Determine the [X, Y] coordinate at the center of the cell enclosing the given text.  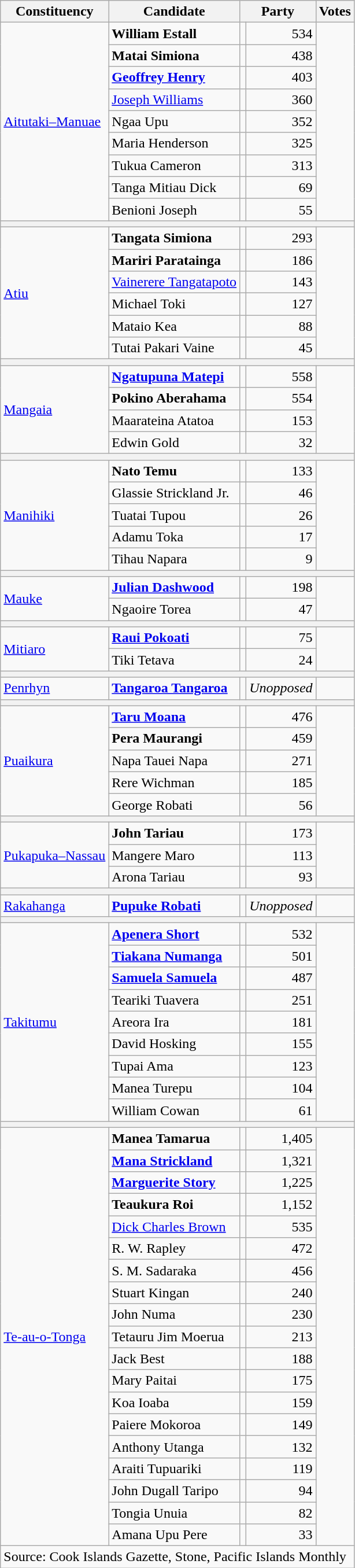
Geoffrey Henry [175, 78]
Atiu [54, 293]
94 [281, 1490]
Anthony Utanga [175, 1447]
535 [281, 1227]
Araiti Tupuariki [175, 1469]
Edwin Gold [175, 442]
32 [281, 442]
Julian Dashwood [175, 588]
Mangere Maro [175, 855]
George Robati [175, 805]
Tihau Napara [175, 559]
325 [281, 143]
Tutai Pakari Vaine [175, 348]
47 [281, 610]
113 [281, 855]
9 [281, 559]
Benioni Joseph [175, 209]
251 [281, 1000]
56 [281, 805]
Maarateina Atatoa [175, 420]
Ngaa Upu [175, 121]
472 [281, 1249]
93 [281, 877]
143 [281, 282]
John Tariau [175, 833]
Mary Paitai [175, 1381]
82 [281, 1512]
352 [281, 121]
487 [281, 978]
Tiakana Numanga [175, 956]
Taru Moana [175, 717]
Penrhyn [54, 688]
153 [281, 420]
Paiere Mokoroa [175, 1425]
R. W. Rapley [175, 1249]
198 [281, 588]
Pera Maurangi [175, 739]
185 [281, 783]
88 [281, 326]
David Hosking [175, 1044]
Teariki Tuavera [175, 1000]
459 [281, 739]
Glassie Strickland Jr. [175, 493]
Dick Charles Brown [175, 1227]
127 [281, 304]
532 [281, 934]
Manea Turepu [175, 1088]
Ngaoire Torea [175, 610]
Manea Tamarua [175, 1138]
69 [281, 187]
Apenera Short [175, 934]
476 [281, 717]
Teaukura Roi [175, 1205]
Adamu Toka [175, 537]
123 [281, 1066]
186 [281, 260]
438 [281, 56]
1,321 [281, 1161]
Tangaroa Tangaroa [175, 688]
554 [281, 399]
1,225 [281, 1183]
240 [281, 1293]
Tuatai Tupou [175, 515]
1,152 [281, 1205]
75 [281, 638]
501 [281, 956]
46 [281, 493]
Vainerere Tangatapoto [175, 282]
Mataio Kea [175, 326]
Stuart Kingan [175, 1293]
Party [278, 12]
271 [281, 761]
61 [281, 1110]
132 [281, 1447]
Rere Wichman [175, 783]
26 [281, 515]
Areora Ira [175, 1022]
534 [281, 34]
Source: Cook Islands Gazette, Stone, Pacific Islands Monthly [177, 1557]
293 [281, 238]
104 [281, 1088]
Mariri Paratainga [175, 260]
Tangata Simiona [175, 238]
William Cowan [175, 1110]
Tanga Mitiau Dick [175, 187]
119 [281, 1469]
Marguerite Story [175, 1183]
Tetauru Jim Moerua [175, 1337]
Tupai Ama [175, 1066]
Manihiki [54, 515]
Ngatupuna Matepi [175, 377]
213 [281, 1337]
155 [281, 1044]
173 [281, 833]
Constituency [54, 12]
Puaikura [54, 761]
Tukua Cameron [175, 165]
Pupuke Robati [175, 906]
Samuela Samuela [175, 978]
Votes [335, 12]
175 [281, 1381]
360 [281, 99]
Napa Tauei Napa [175, 761]
Mauke [54, 599]
Rakahanga [54, 906]
Mitiaro [54, 649]
33 [281, 1535]
S. M. Sadaraka [175, 1271]
456 [281, 1271]
John Numa [175, 1315]
230 [281, 1315]
Michael Toki [175, 304]
Raui Pokoati [175, 638]
181 [281, 1022]
Takitumu [54, 1023]
558 [281, 377]
Nato Temu [175, 471]
John Dugall Taripo [175, 1490]
313 [281, 165]
Aitutaki–Manuae [54, 121]
Te-au-o-Tonga [54, 1336]
Amana Upu Pere [175, 1535]
William Estall [175, 34]
Matai Simiona [175, 56]
Pukapuka–Nassau [54, 855]
Candidate [175, 12]
159 [281, 1403]
Arona Tariau [175, 877]
24 [281, 660]
45 [281, 348]
1,405 [281, 1138]
Tongia Unuia [175, 1512]
Joseph Williams [175, 99]
17 [281, 537]
Tiki Tetava [175, 660]
Pokino Aberahama [175, 399]
Maria Henderson [175, 143]
Koa Ioaba [175, 1403]
Jack Best [175, 1359]
403 [281, 78]
188 [281, 1359]
55 [281, 209]
133 [281, 471]
Mana Strickland [175, 1161]
Mangaia [54, 409]
149 [281, 1425]
